Identify which cell holds the provided text, then report its [x, y] central coordinate. 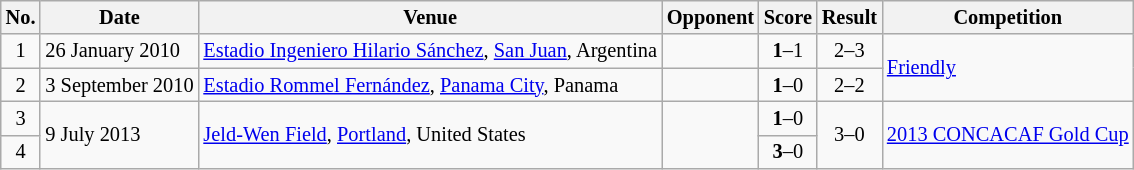
Date [119, 17]
1–1 [788, 51]
No. [21, 17]
Friendly [1008, 68]
Venue [430, 17]
3 [21, 118]
Result [850, 17]
4 [21, 152]
Jeld-Wen Field, Portland, United States [430, 134]
Opponent [710, 17]
26 January 2010 [119, 51]
3 September 2010 [119, 85]
Estadio Rommel Fernández, Panama City, Panama [430, 85]
2–3 [850, 51]
2–2 [850, 85]
2 [21, 85]
Competition [1008, 17]
2013 CONCACAF Gold Cup [1008, 134]
9 July 2013 [119, 134]
Score [788, 17]
1 [21, 51]
Estadio Ingeniero Hilario Sánchez, San Juan, Argentina [430, 51]
